From the cell containing the given text, extract its center point as (X, Y) coordinate. 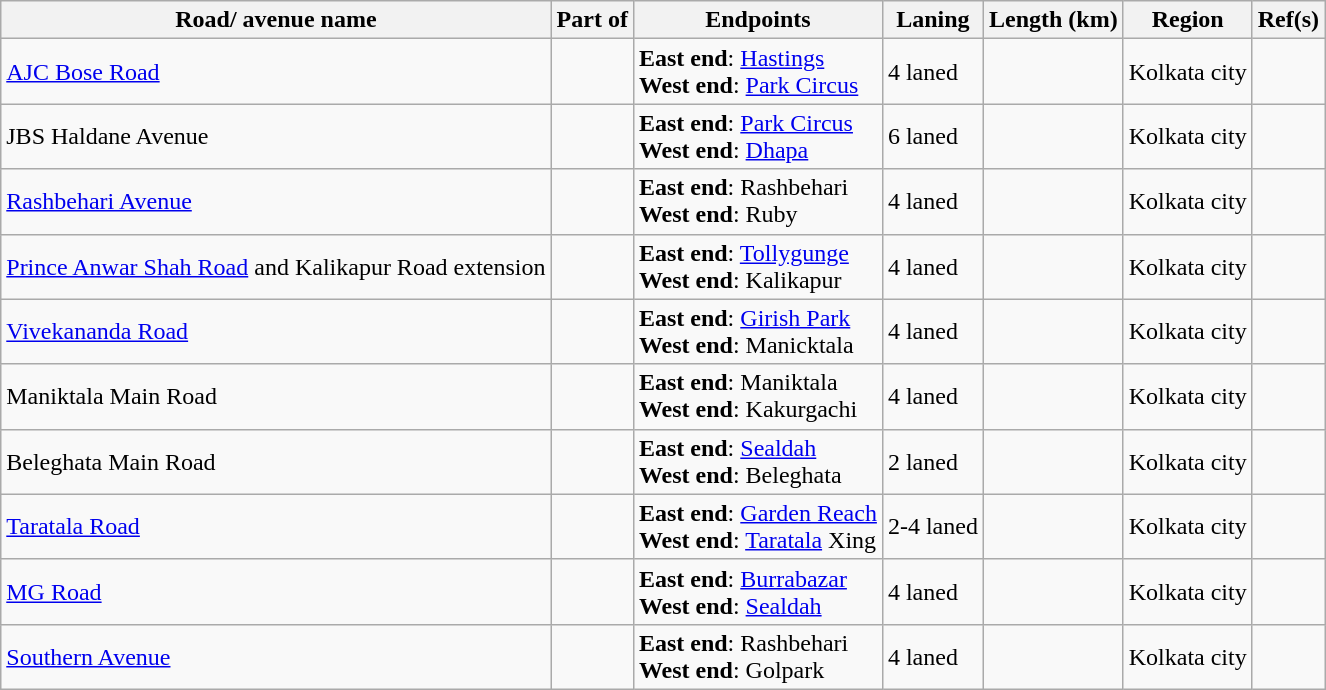
Region (1188, 20)
2 laned (932, 462)
Taratala Road (276, 526)
East end: Sealdah West end: Beleghata (758, 462)
East end: Park Circus West end: Dhapa (758, 136)
East end: Maniktala West end: Kakurgachi (758, 396)
East end: Girish Park West end: Manicktala (758, 332)
Southern Avenue (276, 656)
Length (km) (1053, 20)
6 laned (932, 136)
Rashbehari Avenue (276, 202)
East end: Hastings West end: Park Circus (758, 72)
East end: Rashbehari West end: Golpark (758, 656)
Road/ avenue name (276, 20)
Laning (932, 20)
Beleghata Main Road (276, 462)
Part of (592, 20)
Vivekananda Road (276, 332)
2-4 laned (932, 526)
Ref(s) (1288, 20)
Prince Anwar Shah Road and Kalikapur Road extension (276, 266)
East end: Garden Reach West end: Taratala Xing (758, 526)
East end: Rashbehari West end: Ruby (758, 202)
Endpoints (758, 20)
AJC Bose Road (276, 72)
East end: Tollygunge West end: Kalikapur (758, 266)
MG Road (276, 592)
Maniktala Main Road (276, 396)
East end: Burrabazar West end: Sealdah (758, 592)
JBS Haldane Avenue (276, 136)
